Return the (x, y) coordinate for the center point of the cell that contains the specified text.  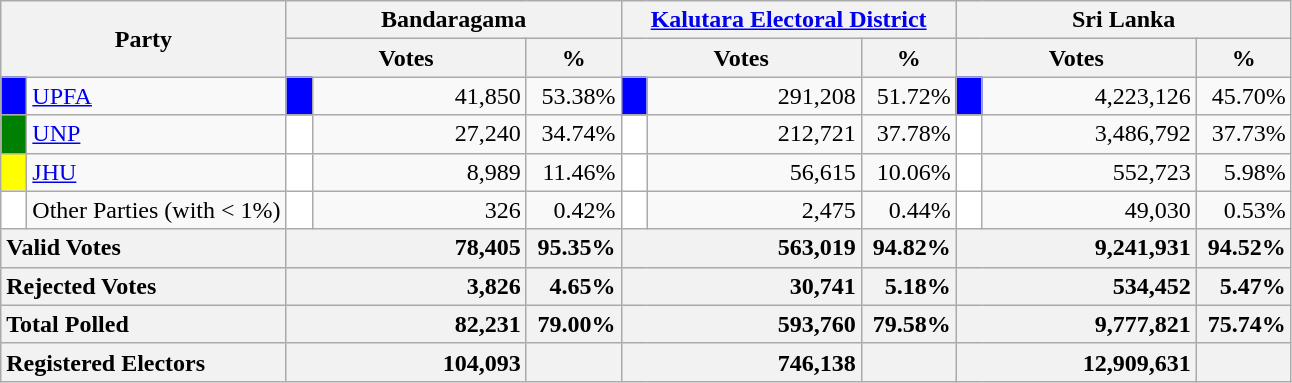
2,475 (754, 210)
4,223,126 (1089, 96)
94.82% (908, 248)
51.72% (908, 96)
45.70% (1244, 96)
Rejected Votes (144, 286)
5.18% (908, 286)
79.58% (908, 324)
75.74% (1244, 324)
78,405 (406, 248)
95.35% (574, 248)
3,486,792 (1089, 134)
34.74% (574, 134)
37.78% (908, 134)
9,777,821 (1076, 324)
12,909,631 (1076, 362)
JHU (156, 172)
Bandaragama (454, 20)
0.53% (1244, 210)
0.44% (908, 210)
37.73% (1244, 134)
Kalutara Electoral District (788, 20)
4.65% (574, 286)
3,826 (406, 286)
41,850 (419, 96)
9,241,931 (1076, 248)
326 (419, 210)
104,093 (406, 362)
534,452 (1076, 286)
UNP (156, 134)
53.38% (574, 96)
5.47% (1244, 286)
746,138 (741, 362)
79.00% (574, 324)
0.42% (574, 210)
212,721 (754, 134)
30,741 (741, 286)
Registered Electors (144, 362)
Valid Votes (144, 248)
593,760 (741, 324)
UPFA (156, 96)
27,240 (419, 134)
82,231 (406, 324)
5.98% (1244, 172)
Party (144, 39)
Other Parties (with < 1%) (156, 210)
56,615 (754, 172)
8,989 (419, 172)
291,208 (754, 96)
552,723 (1089, 172)
Total Polled (144, 324)
563,019 (741, 248)
10.06% (908, 172)
94.52% (1244, 248)
49,030 (1089, 210)
11.46% (574, 172)
Sri Lanka (1124, 20)
